Identify which cell holds the provided text, then report its (X, Y) central coordinate. 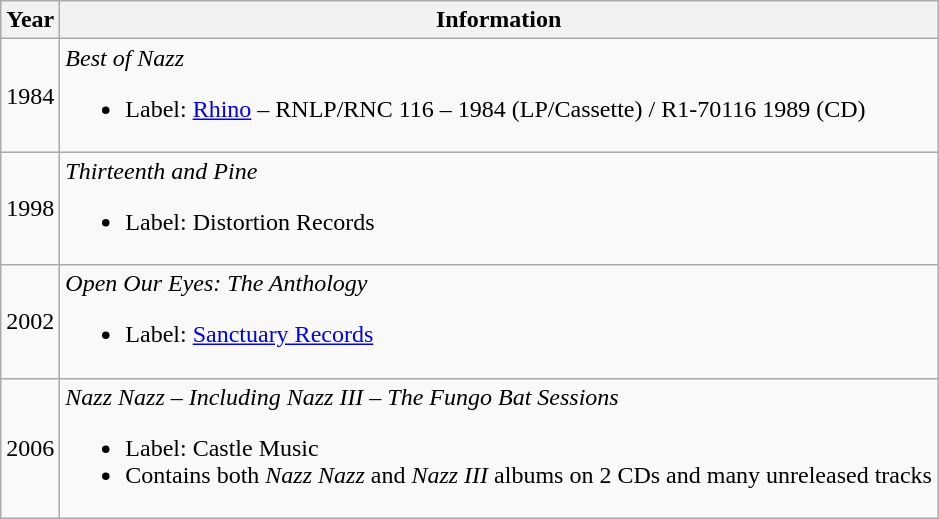
1984 (30, 96)
Best of NazzLabel: Rhino – RNLP/RNC 116 – 1984 (LP/Cassette) / R1-70116 1989 (CD) (499, 96)
1998 (30, 208)
Year (30, 20)
Open Our Eyes: The AnthologyLabel: Sanctuary Records (499, 322)
Thirteenth and PineLabel: Distortion Records (499, 208)
Information (499, 20)
2002 (30, 322)
2006 (30, 448)
